Determine the (x, y) coordinate at the center of the cell enclosing the given text.  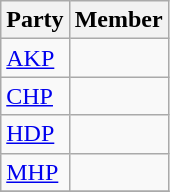
Party (35, 20)
CHP (35, 96)
HDP (35, 134)
MHP (35, 172)
AKP (35, 58)
Member (118, 20)
